Return the [X, Y] coordinate for the center point of the cell that contains the specified text.  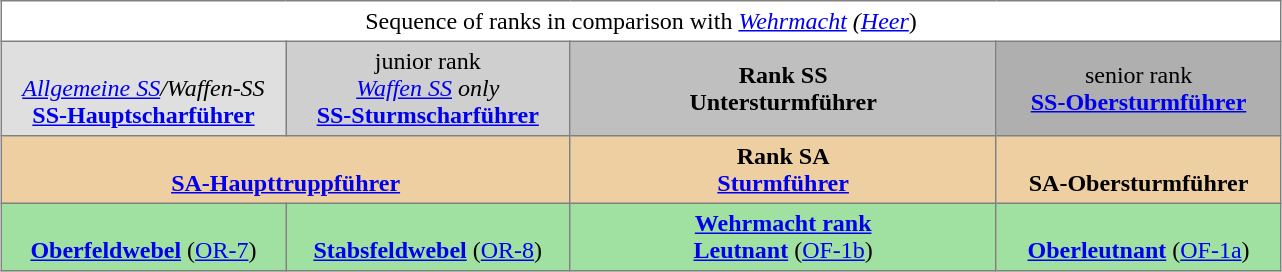
Sequence of ranks in comparison with Wehrmacht (Heer) [640, 21]
Rank SASturmführer [783, 170]
Allgemeine SS/Waffen-SSSS-Hauptscharführer [143, 88]
junior rankWaffen SS onlySS-Sturmscharführer [428, 88]
Oberfeldwebel (OR-7) [143, 237]
Rank SSUntersturmführer [783, 88]
Wehrmacht rankLeutnant (OF-1b) [783, 237]
SA-Haupttruppführer [286, 170]
Oberleutnant (OF-1a) [1138, 237]
Stabsfeldwebel (OR-8) [428, 237]
senior rankSS-Obersturmführer [1138, 88]
SA-Obersturmführer [1138, 170]
